Output the [x, y] coordinate of the center of the cell containing the given text.  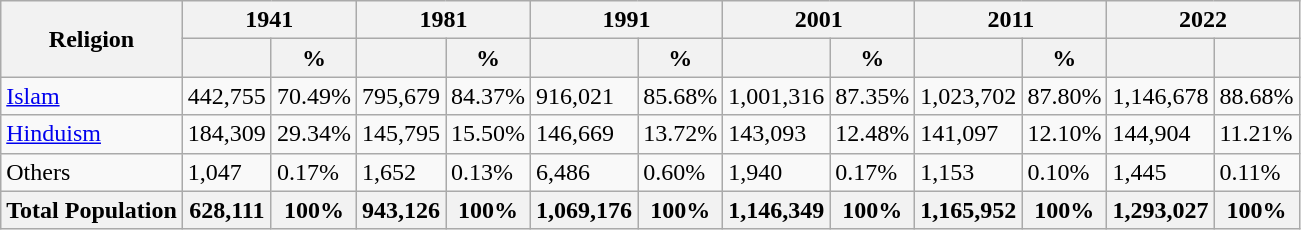
1,652 [400, 172]
Total Population [92, 210]
12.10% [1064, 134]
1,023,702 [968, 96]
442,755 [226, 96]
Islam [92, 96]
87.35% [872, 96]
1941 [269, 20]
184,309 [226, 134]
1981 [443, 20]
1,001,316 [776, 96]
144,904 [1160, 134]
1,293,027 [1160, 210]
13.72% [680, 134]
Hinduism [92, 134]
628,111 [226, 210]
6,486 [584, 172]
1991 [627, 20]
795,679 [400, 96]
0.13% [488, 172]
1,940 [776, 172]
2022 [1203, 20]
1,146,349 [776, 210]
87.80% [1064, 96]
88.68% [1256, 96]
916,021 [584, 96]
145,795 [400, 134]
70.49% [314, 96]
1,146,678 [1160, 96]
1,445 [1160, 172]
2001 [819, 20]
143,093 [776, 134]
1,047 [226, 172]
15.50% [488, 134]
2011 [1011, 20]
1,153 [968, 172]
29.34% [314, 134]
0.60% [680, 172]
Religion [92, 39]
1,069,176 [584, 210]
1,165,952 [968, 210]
12.48% [872, 134]
85.68% [680, 96]
84.37% [488, 96]
0.11% [1256, 172]
146,669 [584, 134]
943,126 [400, 210]
0.10% [1064, 172]
11.21% [1256, 134]
Others [92, 172]
141,097 [968, 134]
